Return (x, y) of the center of cell containing provided text 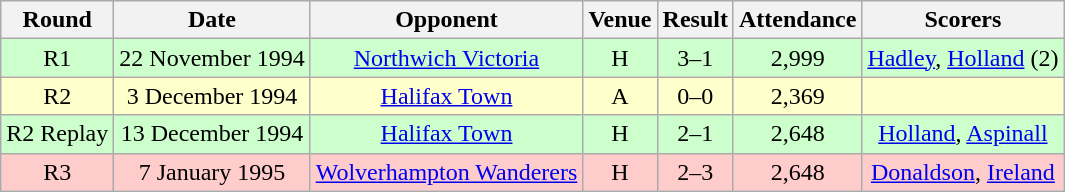
Date (212, 20)
Hadley, Holland (2) (963, 58)
R3 (58, 172)
Scorers (963, 20)
7 January 1995 (212, 172)
Holland, Aspinall (963, 134)
R2 (58, 96)
2,369 (797, 96)
2,999 (797, 58)
3–1 (695, 58)
Opponent (446, 20)
2–3 (695, 172)
22 November 1994 (212, 58)
A (620, 96)
R1 (58, 58)
R2 Replay (58, 134)
0–0 (695, 96)
Attendance (797, 20)
Round (58, 20)
Donaldson, Ireland (963, 172)
2–1 (695, 134)
Northwich Victoria (446, 58)
Venue (620, 20)
Result (695, 20)
3 December 1994 (212, 96)
13 December 1994 (212, 134)
Wolverhampton Wanderers (446, 172)
